From the cell containing the given text, extract its center point as (X, Y) coordinate. 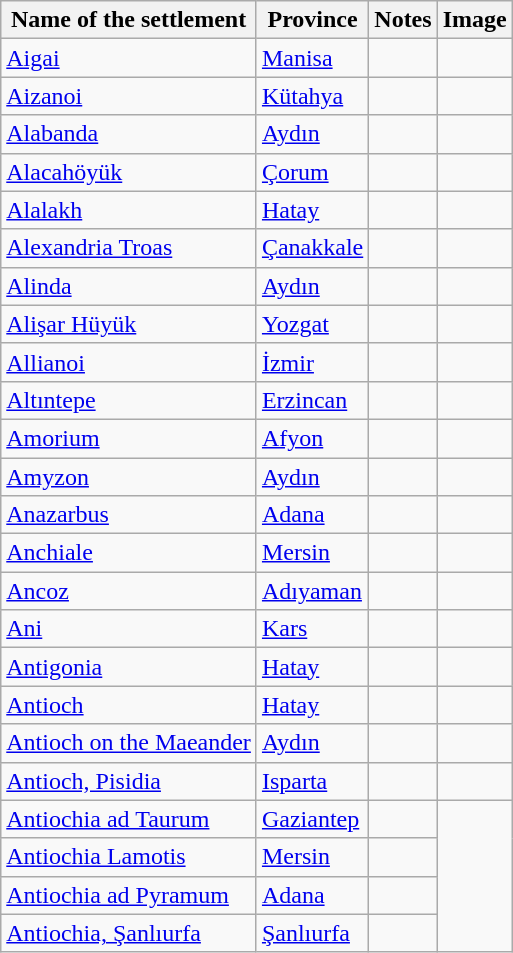
İzmir (312, 362)
Province (312, 20)
Yozgat (312, 324)
Aizanoi (129, 96)
Alexandria Troas (129, 248)
Gaziantep (312, 819)
Erzincan (312, 400)
Adıyaman (312, 591)
Antiochia, Şanlıurfa (129, 933)
Afyon (312, 438)
Manisa (312, 58)
Isparta (312, 781)
Amyzon (129, 477)
Antioch (129, 705)
Altıntepe (129, 400)
Name of the settlement (129, 20)
Kütahya (312, 96)
Antioch, Pisidia (129, 781)
Çanakkale (312, 248)
Antiochia ad Taurum (129, 819)
Alinda (129, 286)
Çorum (312, 172)
Şanlıurfa (312, 933)
Anazarbus (129, 515)
Antiochia ad Pyramum (129, 895)
Image (474, 20)
Alişar Hüyük (129, 324)
Antiochia Lamotis (129, 857)
Amorium (129, 438)
Ancoz (129, 591)
Aigai (129, 58)
Notes (403, 20)
Antioch on the Maeander (129, 743)
Kars (312, 629)
Antigonia (129, 667)
Allianoi (129, 362)
Alabanda (129, 134)
Alalakh (129, 210)
Ani (129, 629)
Anchiale (129, 553)
Alacahöyük (129, 172)
